Determine the [x, y] coordinate at the center of the cell enclosing the given text.  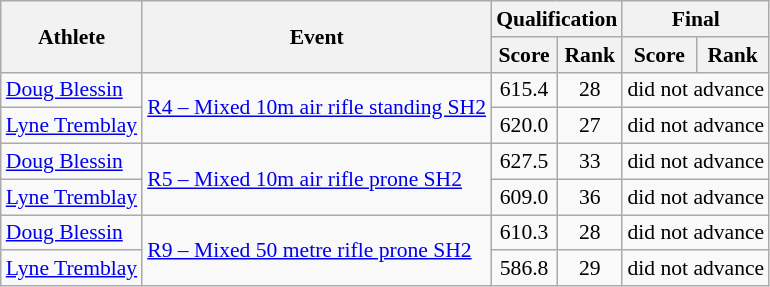
R4 – Mixed 10m air rifle standing SH2 [316, 108]
Final [696, 19]
610.3 [524, 233]
R5 – Mixed 10m air rifle prone SH2 [316, 180]
627.5 [524, 162]
36 [590, 197]
Event [316, 36]
Qualification [556, 19]
615.4 [524, 90]
609.0 [524, 197]
Athlete [72, 36]
27 [590, 126]
R9 – Mixed 50 metre rifle prone SH2 [316, 250]
33 [590, 162]
586.8 [524, 269]
620.0 [524, 126]
29 [590, 269]
